Scan for the cell matching the given text and deliver its (x, y) coordinate at center. 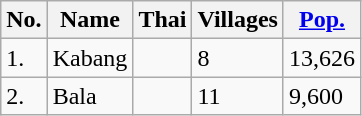
11 (238, 96)
Kabang (90, 58)
8 (238, 58)
Name (90, 20)
Bala (90, 96)
2. (24, 96)
Villages (238, 20)
13,626 (322, 58)
9,600 (322, 96)
Thai (162, 20)
Pop. (322, 20)
1. (24, 58)
No. (24, 20)
